Capture the cell that displays the provided text and extract its (x, y) central coordinate. 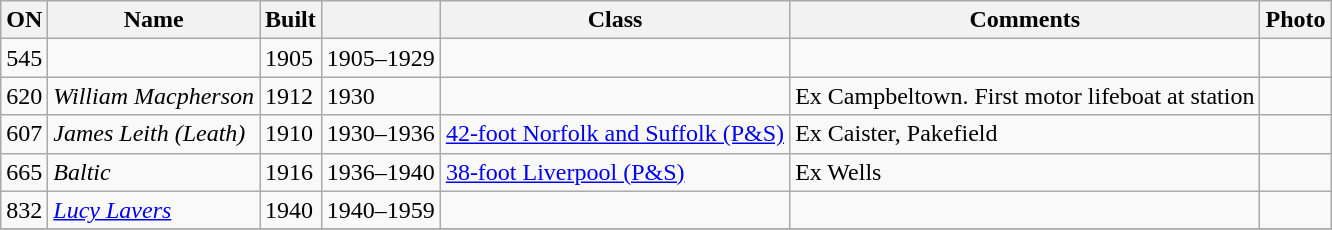
1912 (291, 96)
42-foot Norfolk and Suffolk (P&S) (614, 134)
Ex Campbeltown. First motor lifeboat at station (1025, 96)
Baltic (154, 172)
Comments (1025, 20)
Ex Wells (1025, 172)
1910 (291, 134)
1916 (291, 172)
Built (291, 20)
James Leith (Leath) (154, 134)
1905 (291, 58)
William Macpherson (154, 96)
620 (24, 96)
Lucy Lavers (154, 210)
832 (24, 210)
1940–1959 (380, 210)
Photo (1296, 20)
545 (24, 58)
1936–1940 (380, 172)
665 (24, 172)
1930–1936 (380, 134)
ON (24, 20)
607 (24, 134)
Ex Caister, Pakefield (1025, 134)
Name (154, 20)
1940 (291, 210)
38-foot Liverpool (P&S) (614, 172)
1930 (380, 96)
1905–1929 (380, 58)
Class (614, 20)
